Find where the given text appears and provide that cell's center as (x, y) coordinate. 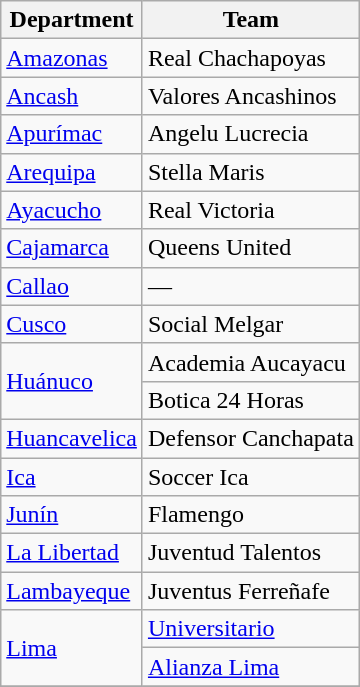
Apurímac (72, 134)
Ayacucho (72, 210)
Juventus Ferreñafe (250, 591)
Amazonas (72, 58)
Social Melgar (250, 324)
Angelu Lucrecia (250, 134)
Lima (72, 648)
Queens United (250, 248)
Arequipa (72, 172)
Huancavelica (72, 438)
Huánuco (72, 381)
Ancash (72, 96)
Juventud Talentos (250, 553)
Team (250, 20)
Real Chachapoyas (250, 58)
Alianza Lima (250, 667)
Department (72, 20)
Academia Aucayacu (250, 362)
Flamengo (250, 515)
Real Victoria (250, 210)
Defensor Canchapata (250, 438)
Junín (72, 515)
Soccer Ica (250, 477)
Botica 24 Horas (250, 400)
Ica (72, 477)
— (250, 286)
Universitario (250, 629)
Valores Ancashinos (250, 96)
Cusco (72, 324)
Callao (72, 286)
Cajamarca (72, 248)
La Libertad (72, 553)
Lambayeque (72, 591)
Stella Maris (250, 172)
